Capture the cell that displays the provided text and extract its [x, y] central coordinate. 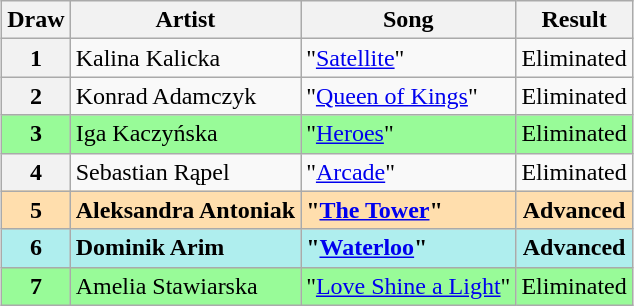
6 [36, 248]
Amelia Stawiarska [185, 286]
5 [36, 210]
"Waterloo" [408, 248]
7 [36, 286]
"Arcade" [408, 172]
"The Tower" [408, 210]
"Queen of Kings" [408, 96]
Draw [36, 20]
3 [36, 134]
Aleksandra Antoniak [185, 210]
2 [36, 96]
Result [574, 20]
1 [36, 58]
4 [36, 172]
"Heroes" [408, 134]
"Love Shine a Light" [408, 286]
Song [408, 20]
Sebastian Rąpel [185, 172]
Kalina Kalicka [185, 58]
Dominik Arim [185, 248]
Artist [185, 20]
"Satellite" [408, 58]
Konrad Adamczyk [185, 96]
Iga Kaczyńska [185, 134]
